Capture the cell that displays the provided text and extract its (x, y) central coordinate. 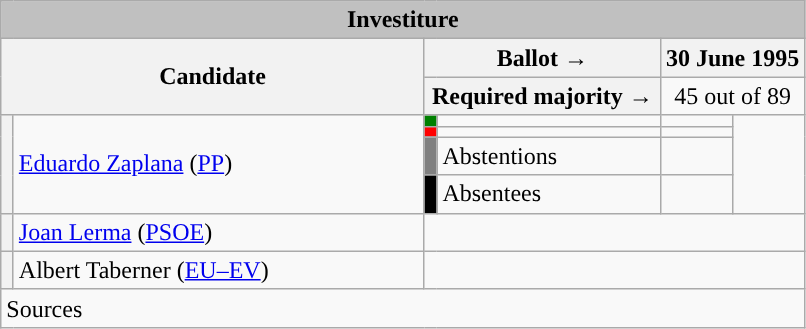
Candidate (213, 77)
Eduardo Zaplana (PP) (218, 164)
Required majority → (542, 96)
Abstentions (549, 156)
45 out of 89 (732, 96)
Sources (403, 308)
Investiture (403, 20)
Ballot → (542, 58)
Joan Lerma (PSOE) (218, 232)
Albert Taberner (EU–EV) (218, 270)
30 June 1995 (732, 58)
Absentees (549, 194)
